Capture the cell that displays the provided text and extract its [x, y] central coordinate. 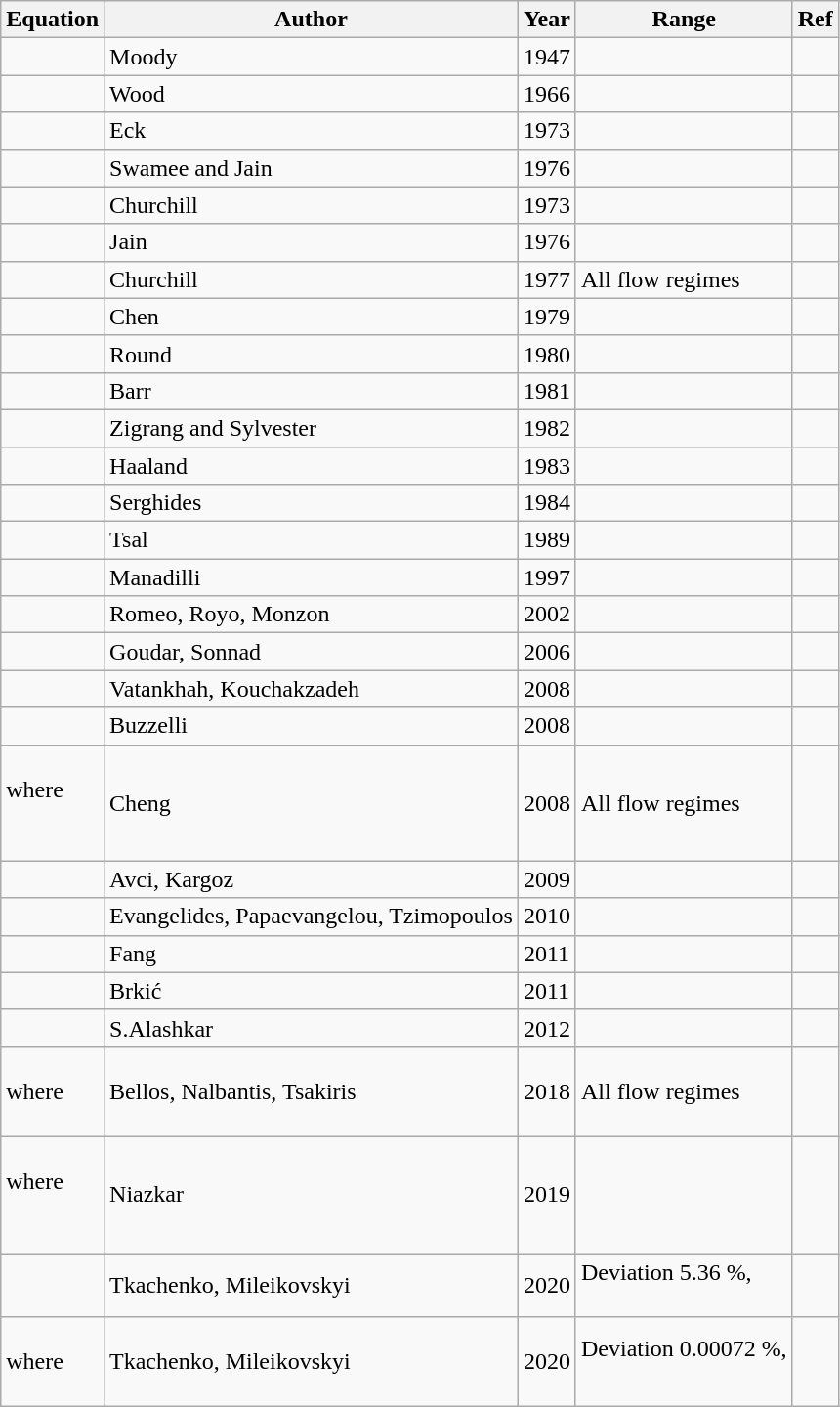
2012 [547, 1028]
Serghides [312, 503]
Eck [312, 131]
Buzzelli [312, 726]
Moody [312, 57]
1966 [547, 94]
2009 [547, 879]
2010 [547, 917]
1979 [547, 317]
Zigrang and Sylvester [312, 428]
S.Alashkar [312, 1028]
1984 [547, 503]
Niazkar [312, 1194]
2018 [547, 1091]
1997 [547, 577]
Swamee and Jain [312, 168]
1947 [547, 57]
Romeo, Royo, Monzon [312, 615]
Manadilli [312, 577]
2006 [547, 652]
Bellos, Nalbantis, Tsakiris [312, 1091]
1977 [547, 279]
Jain [312, 242]
Haaland [312, 466]
Chen [312, 317]
1982 [547, 428]
Avci, Kargoz [312, 879]
Fang [312, 954]
Deviation 5.36 %, [684, 1284]
Cheng [312, 803]
Round [312, 354]
Vatankhah, Kouchakzadeh [312, 689]
Brkić [312, 991]
1983 [547, 466]
Goudar, Sonnad [312, 652]
Equation [53, 20]
Evangelides, Papaevangelou, Tzimopoulos [312, 917]
Tsal [312, 540]
2019 [547, 1194]
1989 [547, 540]
Deviation 0.00072 %, [684, 1362]
1981 [547, 391]
Range [684, 20]
Wood [312, 94]
1980 [547, 354]
Author [312, 20]
Ref [815, 20]
2002 [547, 615]
Year [547, 20]
Barr [312, 391]
